Output the [X, Y] coordinate of the center of the cell containing the given text.  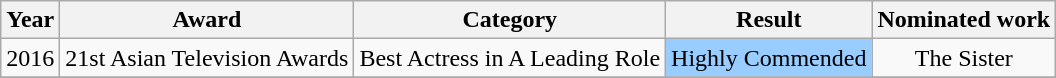
Best Actress in A Leading Role [510, 58]
Category [510, 20]
2016 [30, 58]
The Sister [964, 58]
Award [207, 20]
21st Asian Television Awards [207, 58]
Nominated work [964, 20]
Result [769, 20]
Highly Commended [769, 58]
Year [30, 20]
